From the cell containing the given text, extract its center point as [x, y] coordinate. 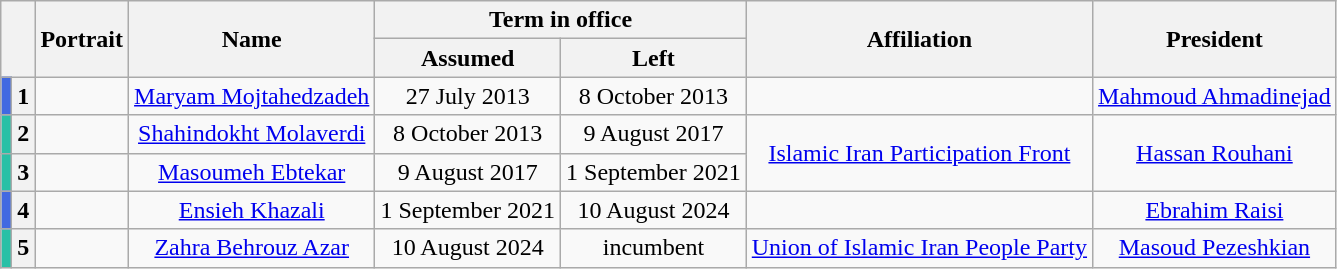
Name [252, 39]
Union of Islamic Iran People Party [919, 248]
Islamic Iran Participation Front [919, 153]
Ensieh Khazali [252, 210]
4 [24, 210]
3 [24, 172]
President [1215, 39]
2 [24, 134]
Masoud Pezeshkian [1215, 248]
Maryam Mojtahedzadeh [252, 96]
Masoumeh Ebtekar [252, 172]
Term in office [560, 20]
Hassan Rouhani [1215, 153]
Portrait [82, 39]
Left [654, 58]
Mahmoud Ahmadinejad [1215, 96]
27 July 2013 [468, 96]
5 [24, 248]
Ebrahim Raisi [1215, 210]
Affiliation [919, 39]
incumbent [654, 248]
1 [24, 96]
Assumed [468, 58]
Zahra Behrouz Azar [252, 248]
Shahindokht Molaverdi [252, 134]
